Determine the [X, Y] coordinate at the center of the cell enclosing the given text.  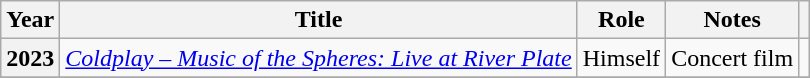
Notes [732, 20]
Role [621, 20]
Concert film [732, 58]
Coldplay – Music of the Spheres: Live at River Plate [318, 58]
Title [318, 20]
Year [30, 20]
2023 [30, 58]
Himself [621, 58]
